Scan for the cell matching the given text and deliver its (x, y) coordinate at center. 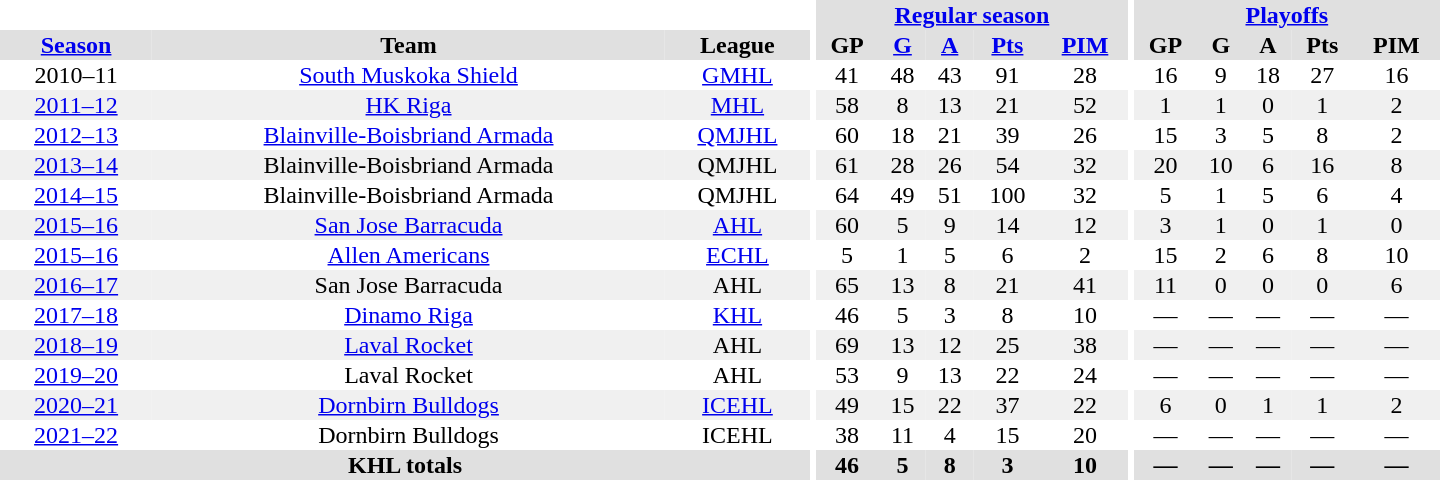
Season (76, 45)
2017–18 (76, 315)
43 (950, 75)
2016–17 (76, 285)
39 (1007, 135)
2011–12 (76, 105)
53 (847, 375)
2019–20 (76, 375)
54 (1007, 165)
37 (1007, 405)
KHL (738, 315)
65 (847, 285)
24 (1086, 375)
Allen Americans (408, 255)
MHL (738, 105)
25 (1007, 345)
91 (1007, 75)
48 (902, 75)
61 (847, 165)
Playoffs (1287, 15)
HK Riga (408, 105)
2013–14 (76, 165)
Regular season (972, 15)
69 (847, 345)
GMHL (738, 75)
100 (1007, 195)
2014–15 (76, 195)
Dinamo Riga (408, 315)
51 (950, 195)
64 (847, 195)
Team (408, 45)
2012–13 (76, 135)
58 (847, 105)
KHL totals (405, 465)
2021–22 (76, 435)
League (738, 45)
52 (1086, 105)
2010–11 (76, 75)
14 (1007, 225)
ECHL (738, 255)
2020–21 (76, 405)
South Muskoka Shield (408, 75)
2018–19 (76, 345)
27 (1322, 75)
